Locate the cell with the specified text and output its [x, y] center coordinate. 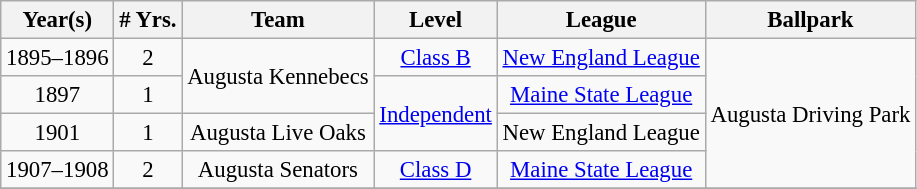
Class D [436, 170]
# Yrs. [148, 20]
Year(s) [58, 20]
1901 [58, 133]
Independent [436, 114]
Augusta Driving Park [810, 114]
Team [278, 20]
Augusta Senators [278, 170]
Augusta Live Oaks [278, 133]
1895–1896 [58, 58]
1907–1908 [58, 170]
Level [436, 20]
League [601, 20]
Ballpark [810, 20]
Augusta Kennebecs [278, 76]
Class B [436, 58]
1897 [58, 95]
